Pinpoint the cell where the given text exists, returning its [x, y] midpoint coordinate. 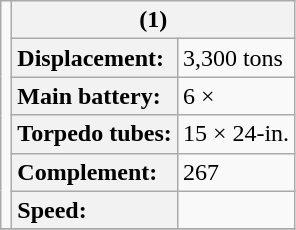
(1) [154, 20]
Complement: [95, 172]
Displacement: [95, 58]
Main battery: [95, 96]
3,300 tons [236, 58]
15 × 24‑in. [236, 134]
6 × [236, 96]
267 [236, 172]
Torpedo tubes: [95, 134]
Speed: [95, 210]
